From the cell containing the given text, extract its center point as [X, Y] coordinate. 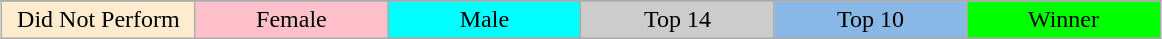
Did Not Perform [98, 20]
Male [484, 20]
Top 14 [678, 20]
Winner [1064, 20]
Top 10 [870, 20]
Female [292, 20]
